Return [x, y] of the center of cell containing provided text 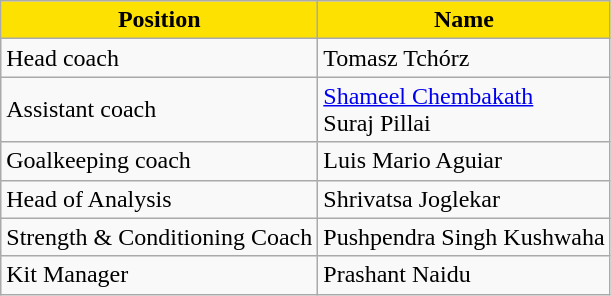
Pushpendra Singh Kushwaha [464, 237]
Kit Manager [160, 275]
Shrivatsa Joglekar [464, 199]
Prashant Naidu [464, 275]
Position [160, 20]
Name [464, 20]
Luis Mario Aguiar [464, 161]
Head of Analysis [160, 199]
Assistant coach [160, 110]
Tomasz Tchórz [464, 58]
Head coach [160, 58]
Strength & Conditioning Coach [160, 237]
Goalkeeping coach [160, 161]
Shameel Chembakath Suraj Pillai [464, 110]
